Find where the given text appears and provide that cell's center as [X, Y] coordinate. 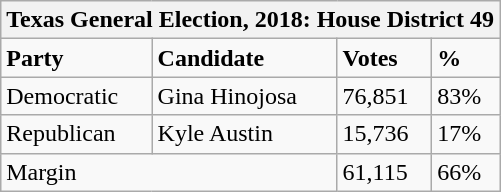
Votes [384, 58]
76,851 [384, 96]
Republican [76, 134]
17% [466, 134]
Gina Hinojosa [244, 96]
Texas General Election, 2018: House District 49 [250, 20]
Candidate [244, 58]
Party [76, 58]
Democratic [76, 96]
61,115 [384, 172]
% [466, 58]
Kyle Austin [244, 134]
15,736 [384, 134]
Margin [169, 172]
83% [466, 96]
66% [466, 172]
